Search for the cell housing the specified text and yield its (x, y) center coordinate. 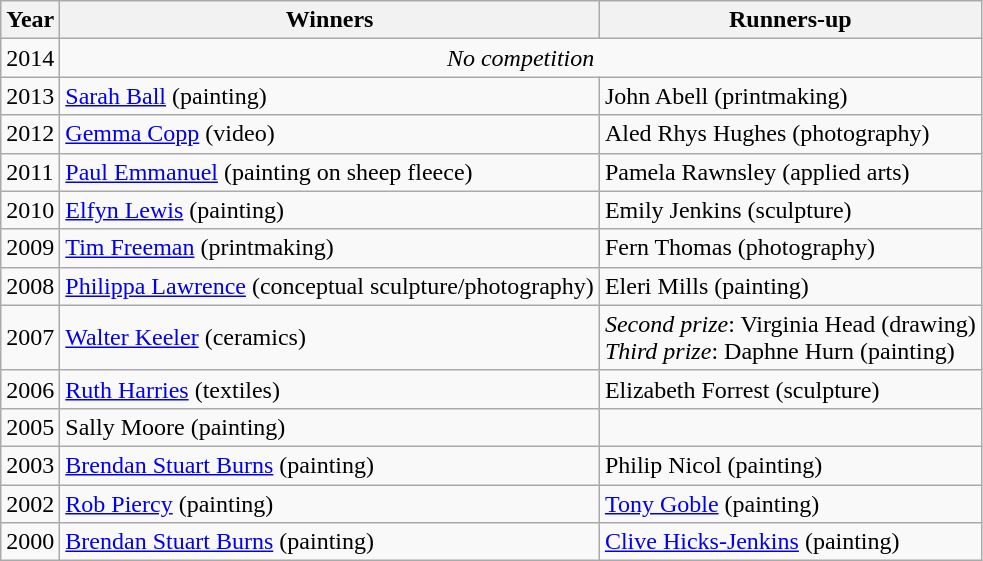
2003 (30, 465)
2010 (30, 210)
Fern Thomas (photography) (790, 248)
2007 (30, 338)
Ruth Harries (textiles) (330, 389)
Philip Nicol (painting) (790, 465)
2000 (30, 542)
Aled Rhys Hughes (photography) (790, 134)
2009 (30, 248)
Walter Keeler (ceramics) (330, 338)
Sarah Ball (painting) (330, 96)
2008 (30, 286)
Gemma Copp (video) (330, 134)
John Abell (printmaking) (790, 96)
Runners-up (790, 20)
2011 (30, 172)
2006 (30, 389)
2012 (30, 134)
2013 (30, 96)
Elizabeth Forrest (sculpture) (790, 389)
Sally Moore (painting) (330, 427)
2014 (30, 58)
Eleri Mills (painting) (790, 286)
Elfyn Lewis (painting) (330, 210)
Year (30, 20)
Emily Jenkins (sculpture) (790, 210)
2005 (30, 427)
2002 (30, 503)
Philippa Lawrence (conceptual sculpture/photography) (330, 286)
Rob Piercy (painting) (330, 503)
Tony Goble (painting) (790, 503)
Paul Emmanuel (painting on sheep fleece) (330, 172)
Pamela Rawnsley (applied arts) (790, 172)
Second prize: Virginia Head (drawing)Third prize: Daphne Hurn (painting) (790, 338)
No competition (521, 58)
Winners (330, 20)
Clive Hicks-Jenkins (painting) (790, 542)
Tim Freeman (printmaking) (330, 248)
